Output the (X, Y) coordinate of the center of the cell containing the given text.  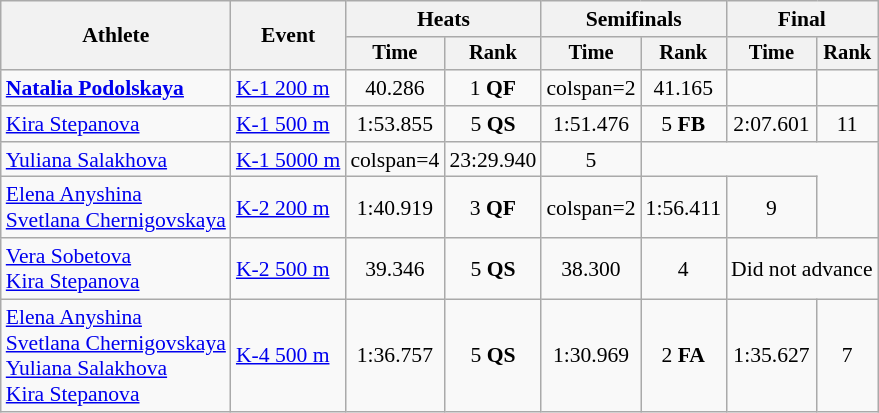
23:29.940 (492, 160)
Elena AnyshinaSvetlana Chernigovskaya (116, 208)
3 QF (492, 208)
1 QF (492, 88)
7 (848, 356)
2:07.601 (772, 124)
Natalia Podolskaya (116, 88)
41.165 (684, 88)
Event (288, 36)
K-2 200 m (288, 208)
colspan=4 (394, 160)
40.286 (394, 88)
K-4 500 m (288, 356)
1:30.969 (590, 356)
Did not advance (802, 268)
K-1 200 m (288, 88)
39.346 (394, 268)
9 (772, 208)
1:56.411 (684, 208)
4 (684, 268)
1:51.476 (590, 124)
Heats (443, 19)
K-2 500 m (288, 268)
1:53.855 (394, 124)
K-1 500 m (288, 124)
Vera SobetovaKira Stepanova (116, 268)
5 (590, 160)
1:35.627 (772, 356)
38.300 (590, 268)
Athlete (116, 36)
Yuliana Salakhova (116, 160)
K-1 5000 m (288, 160)
Semifinals (634, 19)
1:40.919 (394, 208)
5 FB (684, 124)
1:36.757 (394, 356)
2 FA (684, 356)
Kira Stepanova (116, 124)
Final (802, 19)
Elena AnyshinaSvetlana ChernigovskayaYuliana SalakhovaKira Stepanova (116, 356)
11 (848, 124)
